Locate the cell with the specified text and output its [x, y] center coordinate. 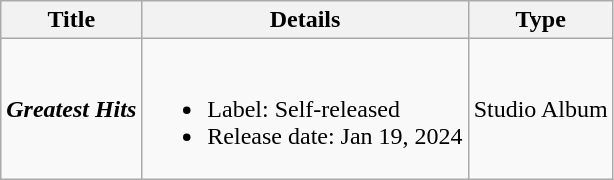
Type [540, 20]
Studio Album [540, 109]
Title [72, 20]
Details [305, 20]
Greatest Hits [72, 109]
Label: Self-releasedRelease date: Jan 19, 2024 [305, 109]
